Return the (X, Y) coordinate for the center point of the cell that contains the specified text.  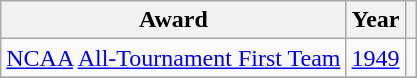
NCAA All-Tournament First Team (174, 58)
Award (174, 20)
1949 (376, 58)
Year (376, 20)
